Search for the cell housing the specified text and yield its (x, y) center coordinate. 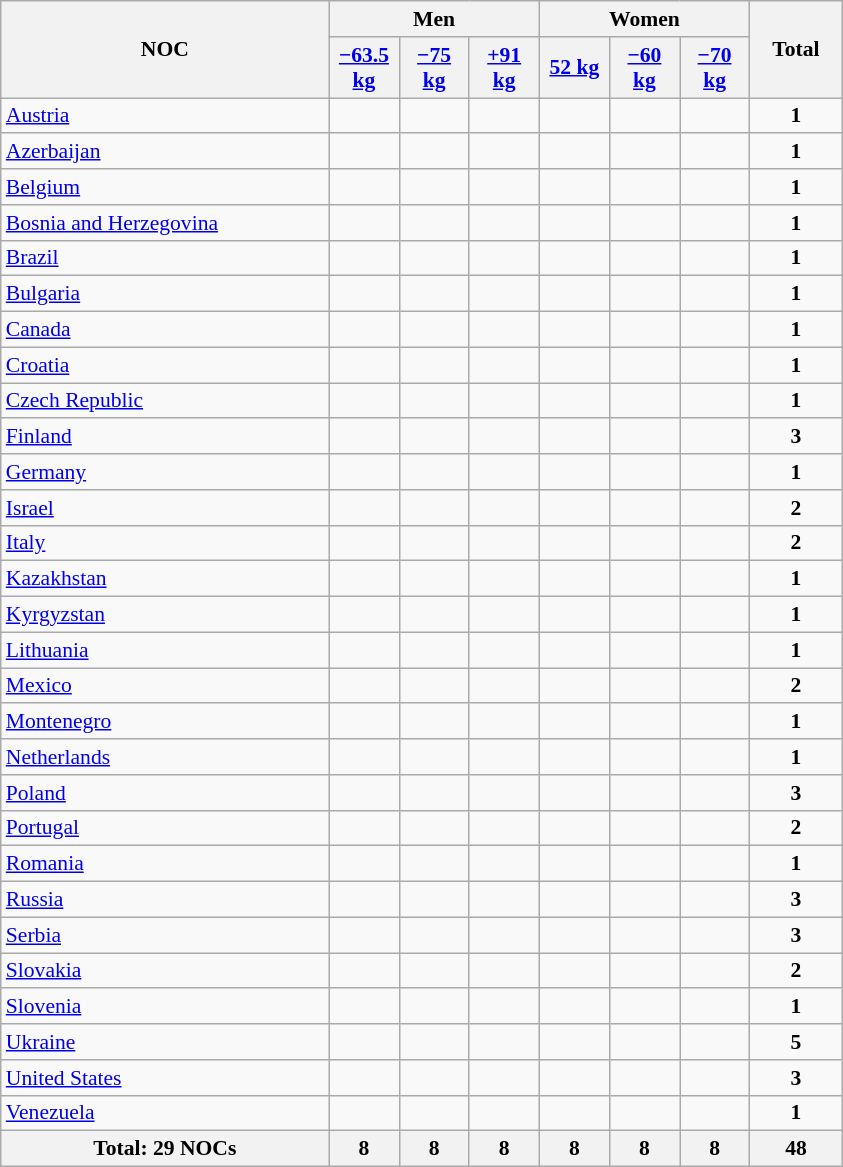
Croatia (165, 365)
Canada (165, 330)
−75 kg (434, 68)
Austria (165, 116)
Portugal (165, 828)
Montenegro (165, 722)
Kazakhstan (165, 579)
United States (165, 1078)
Germany (165, 472)
Women (644, 19)
−63.5 kg (364, 68)
Slovenia (165, 1007)
Azerbaijan (165, 152)
−60 kg (644, 68)
Finland (165, 437)
5 (796, 1042)
Slovakia (165, 971)
Kyrgyzstan (165, 615)
Serbia (165, 935)
+91 kg (504, 68)
48 (796, 1149)
Israel (165, 508)
Venezuela (165, 1113)
Total (796, 50)
Bosnia and Herzegovina (165, 223)
NOC (165, 50)
Belgium (165, 187)
Czech Republic (165, 401)
Romania (165, 864)
Mexico (165, 686)
Total: 29 NOCs (165, 1149)
52 kg (574, 68)
Russia (165, 900)
Lithuania (165, 650)
Netherlands (165, 757)
Ukraine (165, 1042)
Bulgaria (165, 294)
−70 kg (715, 68)
Poland (165, 793)
Italy (165, 543)
Brazil (165, 258)
Men (434, 19)
